Find where the given text appears and provide that cell's center as (x, y) coordinate. 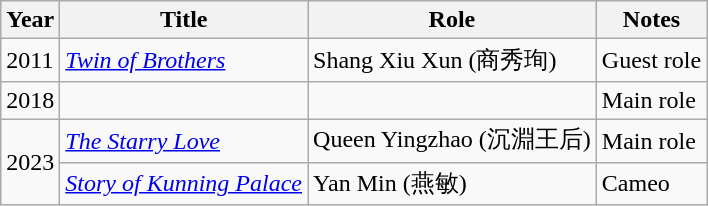
Cameo (651, 184)
The Starry Love (184, 140)
Notes (651, 20)
Queen Yingzhao (沉淵王后) (452, 140)
Guest role (651, 60)
Yan Min (燕敏) (452, 184)
2023 (30, 162)
Title (184, 20)
2018 (30, 100)
Shang Xiu Xun (商秀珣) (452, 60)
Year (30, 20)
2011 (30, 60)
Story of Kunning Palace (184, 184)
Twin of Brothers (184, 60)
Role (452, 20)
